Identify which cell holds the provided text, then report its (X, Y) central coordinate. 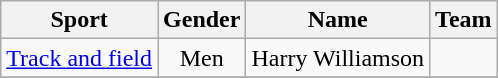
Track and field (80, 58)
Harry Williamson (338, 58)
Gender (202, 20)
Sport (80, 20)
Team (464, 20)
Men (202, 58)
Name (338, 20)
